Determine the [x, y] coordinate at the center of the cell enclosing the given text.  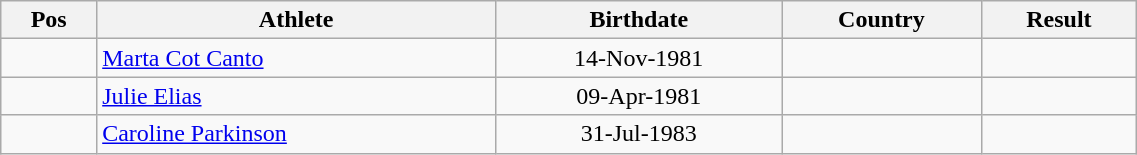
Birthdate [639, 20]
14-Nov-1981 [639, 58]
Caroline Parkinson [296, 134]
09-Apr-1981 [639, 96]
Result [1059, 20]
31-Jul-1983 [639, 134]
Athlete [296, 20]
Marta Cot Canto [296, 58]
Pos [49, 20]
Country [882, 20]
Julie Elias [296, 96]
